Extract the [X, Y] coordinate from the center of the cell holding the provided text.  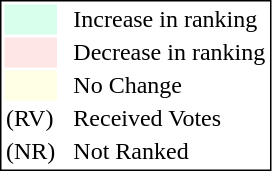
Increase in ranking [170, 19]
(RV) [30, 119]
No Change [170, 85]
Not Ranked [170, 151]
Received Votes [170, 119]
(NR) [30, 151]
Decrease in ranking [170, 53]
